Find where the given text appears and provide that cell's center as [x, y] coordinate. 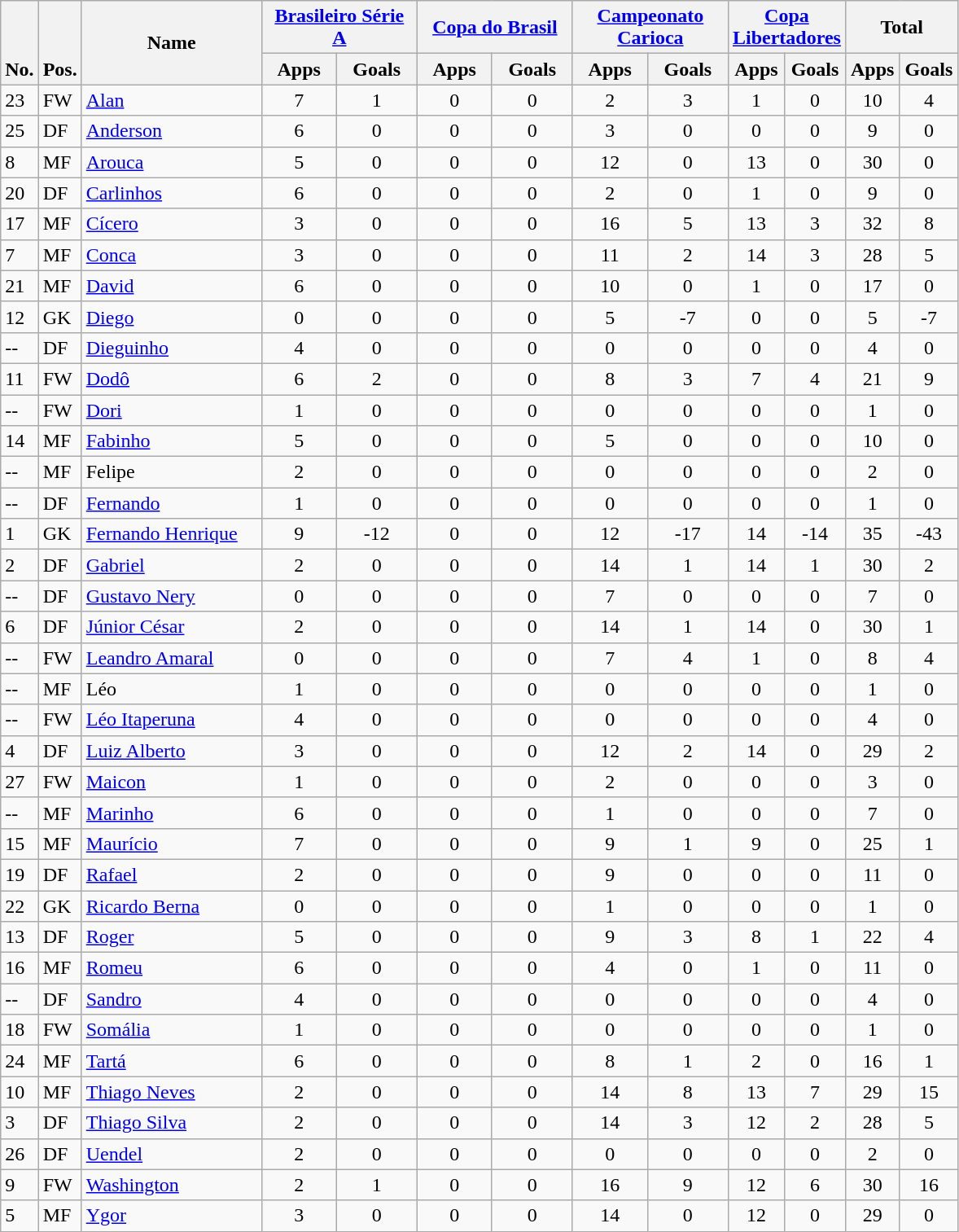
Marinho [171, 813]
Fabinho [171, 441]
Brasileiro Série A [339, 28]
Tartá [171, 1061]
Leandro Amaral [171, 658]
Léo [171, 689]
-14 [816, 534]
Copa do Brasil [495, 28]
Washington [171, 1185]
Maicon [171, 782]
Gabriel [171, 565]
Dieguinho [171, 348]
Thiago Neves [171, 1092]
Cícero [171, 224]
Luiz Alberto [171, 751]
Júnior César [171, 627]
Pos. [60, 42]
Conca [171, 255]
Fernando Henrique [171, 534]
Léo Itaperuna [171, 720]
18 [20, 1030]
23 [20, 100]
Total [902, 28]
David [171, 286]
26 [20, 1154]
Dodô [171, 379]
-17 [687, 534]
Ygor [171, 1216]
Gustavo Nery [171, 596]
Name [171, 42]
24 [20, 1061]
35 [873, 534]
20 [20, 193]
27 [20, 782]
Dori [171, 410]
Carlinhos [171, 193]
Campeonato Carioca [650, 28]
Alan [171, 100]
19 [20, 875]
Arouca [171, 162]
-12 [376, 534]
Anderson [171, 131]
-43 [929, 534]
Diego [171, 317]
Fernando [171, 503]
Sandro [171, 999]
Thiago Silva [171, 1123]
Somália [171, 1030]
Rafael [171, 875]
Ricardo Berna [171, 906]
Uendel [171, 1154]
Maurício [171, 844]
No. [20, 42]
32 [873, 224]
Copa Libertadores [786, 28]
Roger [171, 937]
Romeu [171, 968]
Felipe [171, 472]
